Extract the (X, Y) coordinate from the center of the cell holding the provided text.  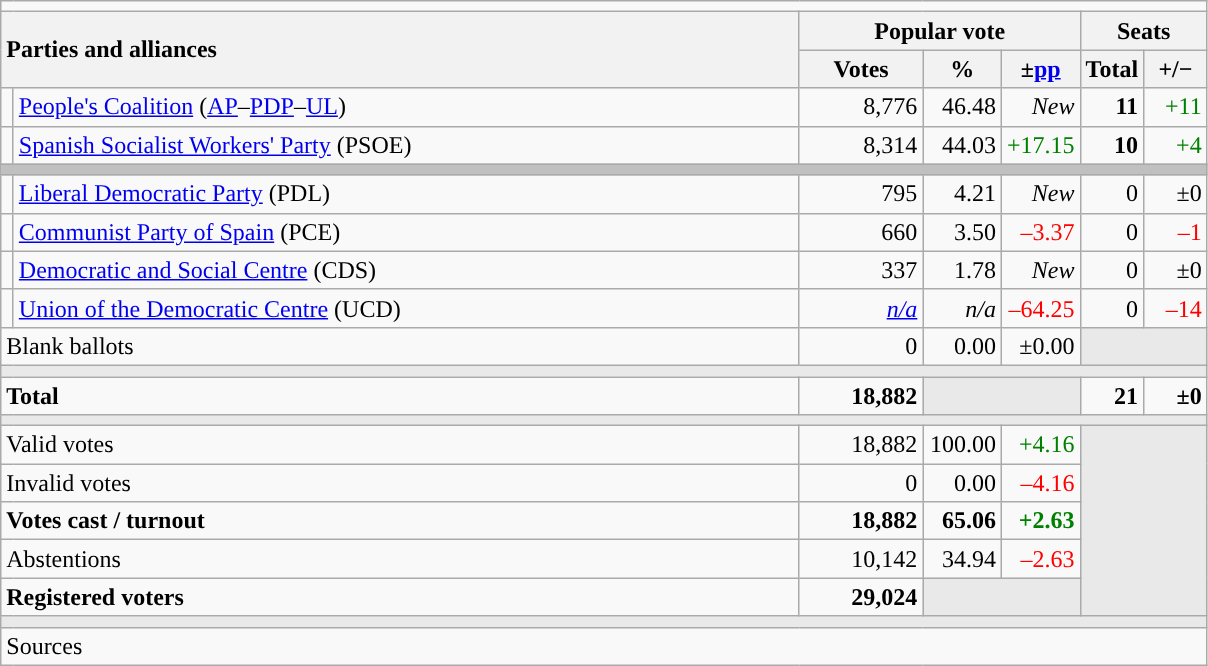
46.48 (962, 107)
Votes (861, 69)
34.94 (962, 559)
% (962, 69)
Liberal Democratic Party (PDL) (406, 194)
Blank ballots (400, 346)
10 (1112, 145)
660 (861, 232)
1.78 (962, 270)
8,776 (861, 107)
–1 (1176, 232)
11 (1112, 107)
3.50 (962, 232)
337 (861, 270)
+17.15 (1040, 145)
Abstentions (400, 559)
+11 (1176, 107)
Union of the Democratic Centre (UCD) (406, 308)
65.06 (962, 521)
Valid votes (400, 445)
Democratic and Social Centre (CDS) (406, 270)
Parties and alliances (400, 50)
29,024 (861, 597)
10,142 (861, 559)
People's Coalition (AP–PDP–UL) (406, 107)
+2.63 (1040, 521)
Popular vote (940, 31)
100.00 (962, 445)
–3.37 (1040, 232)
+4 (1176, 145)
4.21 (962, 194)
±0.00 (1040, 346)
795 (861, 194)
–14 (1176, 308)
Seats (1144, 31)
21 (1112, 395)
–64.25 (1040, 308)
Spanish Socialist Workers' Party (PSOE) (406, 145)
Registered voters (400, 597)
±pp (1040, 69)
Votes cast / turnout (400, 521)
Sources (604, 646)
+4.16 (1040, 445)
–4.16 (1040, 483)
8,314 (861, 145)
–2.63 (1040, 559)
Invalid votes (400, 483)
Communist Party of Spain (PCE) (406, 232)
44.03 (962, 145)
+/− (1176, 69)
